Search for the cell housing the specified text and yield its (x, y) center coordinate. 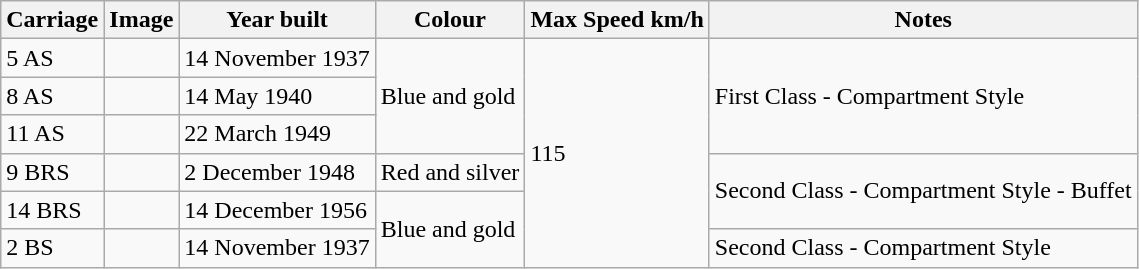
14 May 1940 (277, 96)
14 BRS (52, 210)
11 AS (52, 134)
115 (617, 153)
Max Speed km/h (617, 20)
2 December 1948 (277, 172)
First Class - Compartment Style (923, 96)
9 BRS (52, 172)
Notes (923, 20)
5 AS (52, 58)
Carriage (52, 20)
Second Class - Compartment Style (923, 248)
2 BS (52, 248)
Red and silver (450, 172)
Second Class - Compartment Style - Buffet (923, 191)
Image (142, 20)
Colour (450, 20)
Year built (277, 20)
14 December 1956 (277, 210)
22 March 1949 (277, 134)
8 AS (52, 96)
